Extract the (x, y) coordinate from the center of the cell holding the provided text.  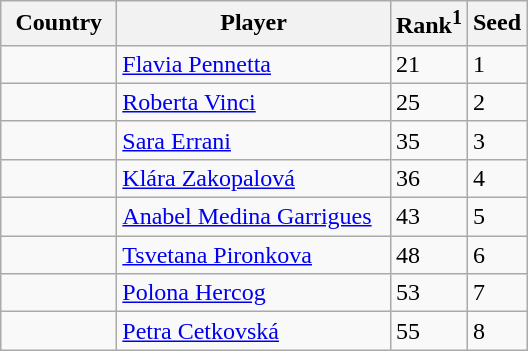
7 (496, 293)
Flavia Pennetta (254, 64)
48 (428, 255)
8 (496, 331)
Player (254, 24)
55 (428, 331)
Anabel Medina Garrigues (254, 217)
36 (428, 178)
Roberta Vinci (254, 102)
1 (496, 64)
Tsvetana Pironkova (254, 255)
21 (428, 64)
4 (496, 178)
3 (496, 140)
Petra Cetkovská (254, 331)
Klára Zakopalová (254, 178)
5 (496, 217)
Sara Errani (254, 140)
43 (428, 217)
6 (496, 255)
2 (496, 102)
Country (59, 24)
Polona Hercog (254, 293)
53 (428, 293)
35 (428, 140)
Rank1 (428, 24)
Seed (496, 24)
25 (428, 102)
